Return (x, y) of the center of cell containing provided text 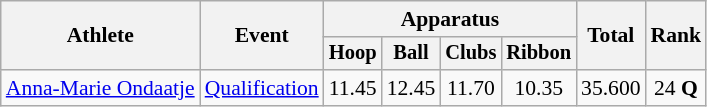
Apparatus (450, 19)
24 Q (676, 88)
Event (262, 36)
35.600 (610, 88)
Rank (676, 36)
Total (610, 36)
11.70 (470, 88)
12.45 (412, 88)
Qualification (262, 88)
Ribbon (538, 54)
Athlete (100, 36)
Anna-Marie Ondaatje (100, 88)
Clubs (470, 54)
11.45 (353, 88)
Hoop (353, 54)
10.35 (538, 88)
Ball (412, 54)
